Extract the (X, Y) coordinate from the center of the cell holding the provided text.  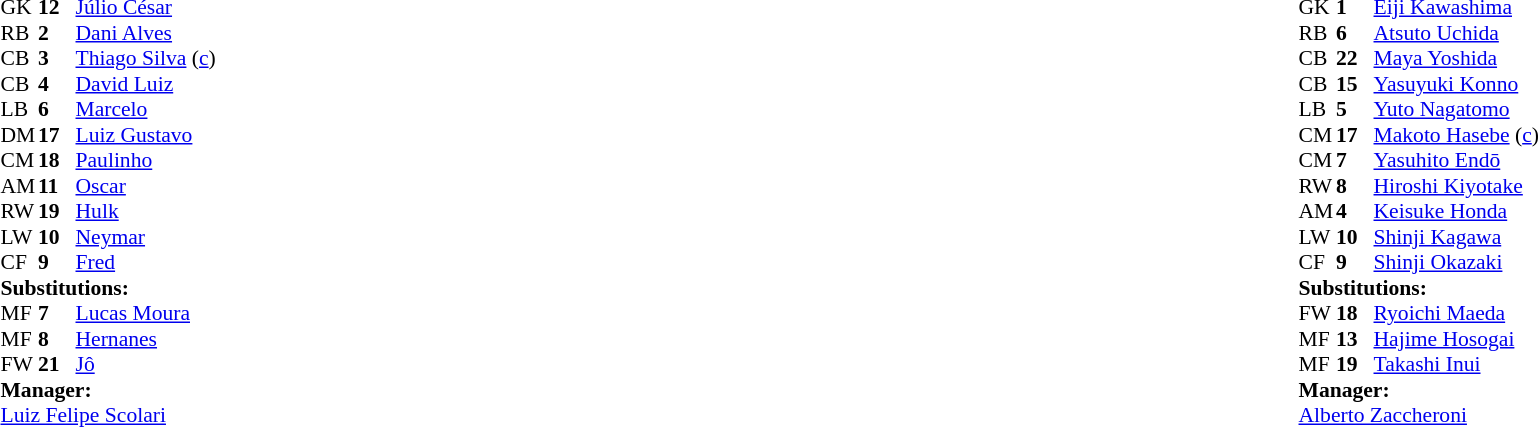
15 (1355, 84)
Hulk (146, 211)
Neymar (146, 237)
11 (57, 186)
21 (57, 365)
Substitutions: (108, 288)
Oscar (146, 186)
Fred (146, 263)
Manager: (108, 390)
Thiago Silva (c) (146, 59)
Dani Alves (146, 33)
3 (57, 59)
Hernanes (146, 339)
David Luiz (146, 84)
13 (1355, 339)
Lucas Moura (146, 313)
Luiz Gustavo (146, 135)
Marcelo (146, 109)
DM (19, 135)
2 (57, 33)
Paulinho (146, 161)
5 (1355, 109)
Jô (146, 365)
22 (1355, 59)
